Return [x, y] of the center of cell containing provided text 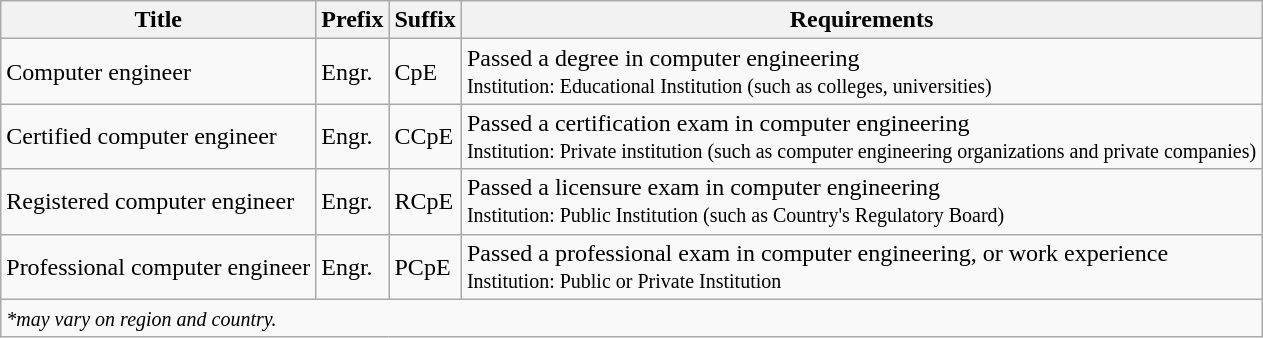
Prefix [352, 20]
Registered computer engineer [158, 202]
Computer engineer [158, 72]
*may vary on region and country. [632, 318]
Title [158, 20]
CpE [425, 72]
RCpE [425, 202]
Requirements [861, 20]
Certified computer engineer [158, 136]
Professional computer engineer [158, 266]
CCpE [425, 136]
PCpE [425, 266]
Passed a professional exam in computer engineering, or work experienceInstitution: Public or Private Institution [861, 266]
Passed a licensure exam in computer engineeringInstitution: Public Institution (such as Country's Regulatory Board) [861, 202]
Passed a degree in computer engineeringInstitution: Educational Institution (such as colleges, universities) [861, 72]
Suffix [425, 20]
